Identify which cell holds the provided text, then report its [X, Y] central coordinate. 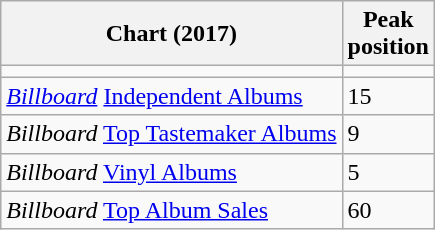
60 [388, 210]
9 [388, 134]
5 [388, 172]
Billboard Independent Albums [172, 96]
Peak position [388, 34]
15 [388, 96]
Chart (2017) [172, 34]
Billboard Top Tastemaker Albums [172, 134]
Billboard Top Album Sales [172, 210]
Billboard Vinyl Albums [172, 172]
